Search for the cell housing the specified text and yield its (x, y) center coordinate. 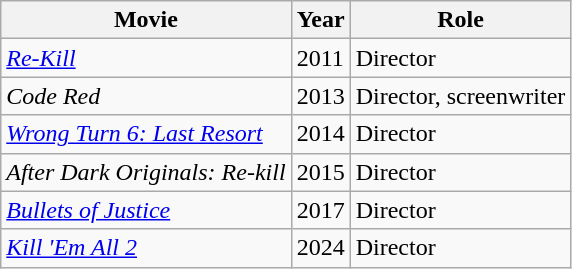
After Dark Originals: Re-kill (146, 172)
Re-Kill (146, 58)
2024 (320, 248)
Wrong Turn 6: Last Resort (146, 134)
2015 (320, 172)
Director, screenwriter (460, 96)
2017 (320, 210)
2014 (320, 134)
Role (460, 20)
2011 (320, 58)
Year (320, 20)
Movie (146, 20)
Code Red (146, 96)
Kill 'Em All 2 (146, 248)
Bullets of Justice (146, 210)
2013 (320, 96)
